Pinpoint the cell where the given text exists, returning its (X, Y) midpoint coordinate. 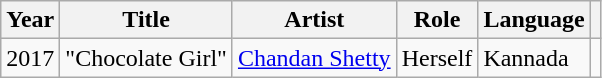
2017 (30, 58)
Kannada (534, 58)
Chandan Shetty (314, 58)
"Chocolate Girl" (146, 58)
Artist (314, 20)
Herself (437, 58)
Language (534, 20)
Year (30, 20)
Title (146, 20)
Role (437, 20)
